Find where the given text appears and provide that cell's center as [X, Y] coordinate. 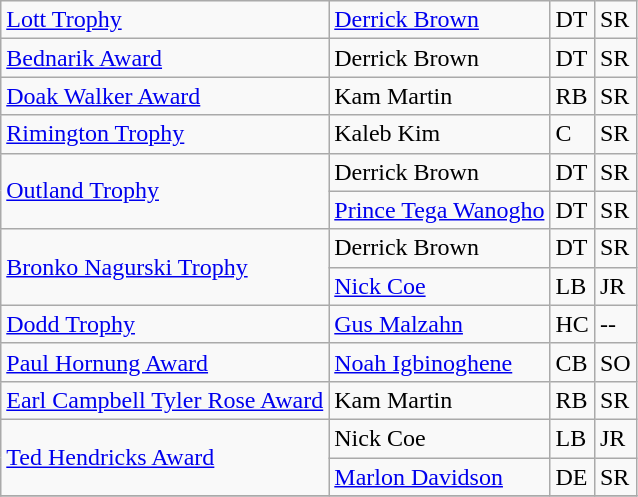
Bronko Nagurski Trophy [165, 267]
Rimington Trophy [165, 134]
Gus Malzahn [440, 324]
Earl Campbell Tyler Rose Award [165, 400]
Dodd Trophy [165, 324]
CB [572, 362]
Lott Trophy [165, 20]
-- [615, 324]
DE [572, 477]
SO [615, 362]
Paul Hornung Award [165, 362]
HC [572, 324]
Ted Hendricks Award [165, 457]
Kaleb Kim [440, 134]
Bednarik Award [165, 58]
Marlon Davidson [440, 477]
Doak Walker Award [165, 96]
Outland Trophy [165, 191]
Prince Tega Wanogho [440, 210]
Noah Igbinoghene [440, 362]
C [572, 134]
